Return the [x, y] coordinate for the center point of the cell that contains the specified text.  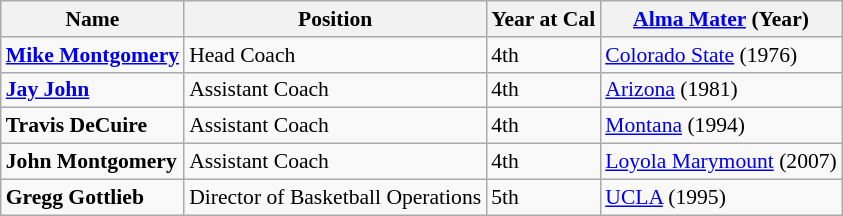
Gregg Gottlieb [92, 197]
UCLA (1995) [721, 197]
Travis DeCuire [92, 126]
Arizona (1981) [721, 90]
Name [92, 19]
5th [543, 197]
Colorado State (1976) [721, 55]
John Montgomery [92, 162]
Director of Basketball Operations [335, 197]
Mike Montgomery [92, 55]
Montana (1994) [721, 126]
Jay John [92, 90]
Year at Cal [543, 19]
Position [335, 19]
Alma Mater (Year) [721, 19]
Head Coach [335, 55]
Loyola Marymount (2007) [721, 162]
